Extract the [X, Y] coordinate from the center of the cell holding the provided text.  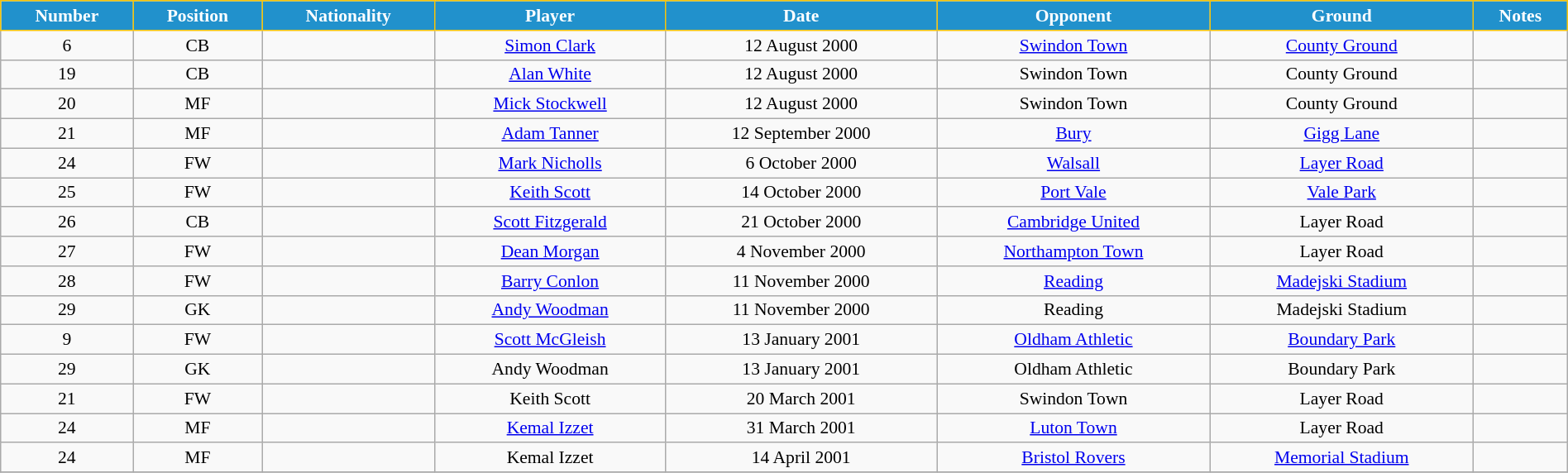
Mark Nicholls [551, 163]
9 [67, 340]
Ground [1341, 16]
Notes [1520, 16]
Mick Stockwell [551, 104]
Memorial Stadium [1341, 458]
Number [67, 16]
Bury [1073, 134]
Walsall [1073, 163]
14 October 2000 [801, 193]
Cambridge United [1073, 222]
Gigg Lane [1341, 134]
Player [551, 16]
Alan White [551, 74]
20 [67, 104]
28 [67, 281]
19 [67, 74]
Simon Clark [551, 45]
Nationality [349, 16]
27 [67, 251]
14 April 2001 [801, 458]
Barry Conlon [551, 281]
Scott McGleish [551, 340]
21 October 2000 [801, 222]
4 November 2000 [801, 251]
Vale Park [1341, 193]
Bristol Rovers [1073, 458]
26 [67, 222]
6 [67, 45]
Northampton Town [1073, 251]
Adam Tanner [551, 134]
31 March 2001 [801, 428]
Date [801, 16]
Dean Morgan [551, 251]
Scott Fitzgerald [551, 222]
Position [198, 16]
12 September 2000 [801, 134]
20 March 2001 [801, 399]
Port Vale [1073, 193]
6 October 2000 [801, 163]
25 [67, 193]
Luton Town [1073, 428]
Opponent [1073, 16]
